For the text-containing cell, return its midpoint in [X, Y] coordinate format. 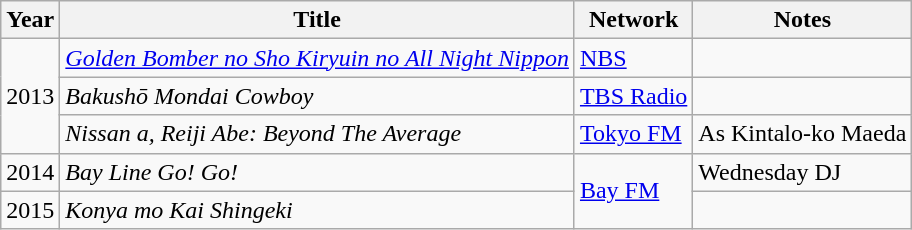
TBS Radio [633, 96]
Notes [802, 20]
NBS [633, 58]
As Kintalo-ko Maeda [802, 134]
Network [633, 20]
Bakushō Mondai Cowboy [318, 96]
Bay Line Go! Go! [318, 172]
Golden Bomber no Sho Kiryuin no All Night Nippon [318, 58]
Bay FM [633, 191]
Title [318, 20]
Tokyo FM [633, 134]
2013 [30, 96]
2014 [30, 172]
2015 [30, 210]
Year [30, 20]
Konya mo Kai Shingeki [318, 210]
Nissan a, Reiji Abe: Beyond The Average [318, 134]
Wednesday DJ [802, 172]
